Locate the cell with the specified text and output its [X, Y] center coordinate. 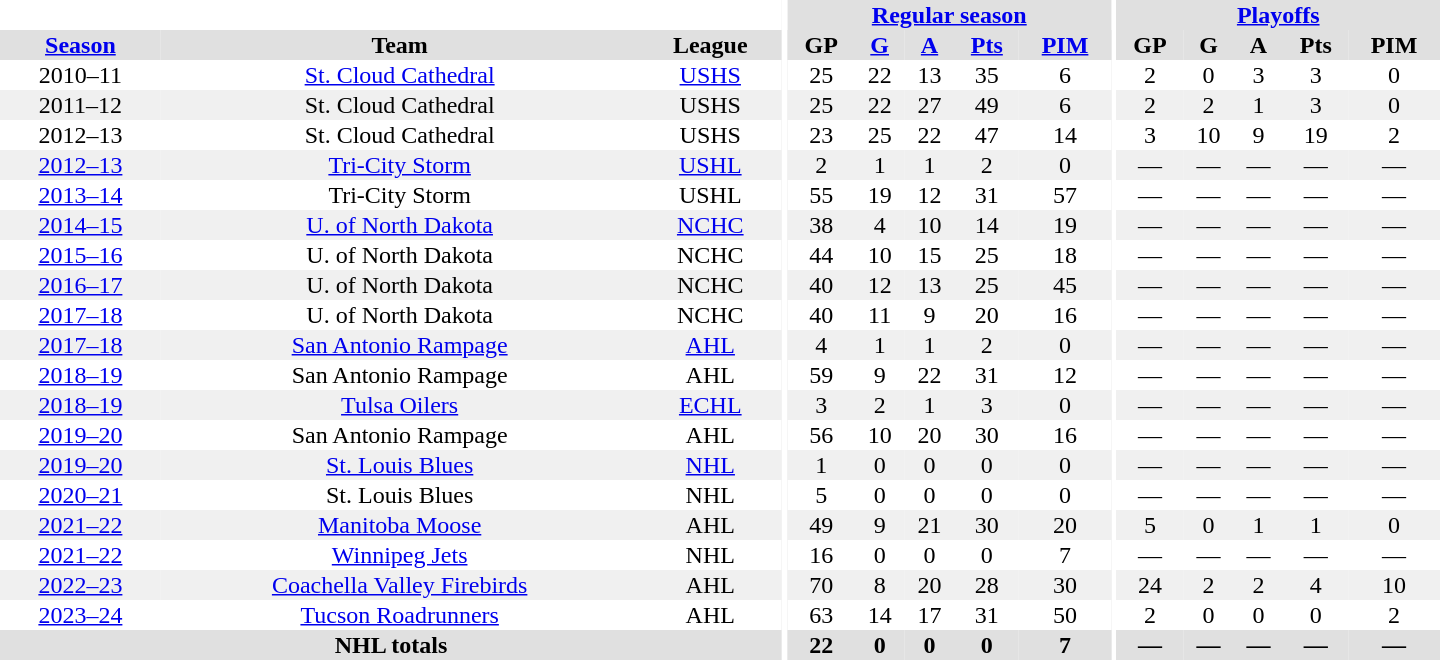
56 [822, 435]
2015–16 [80, 255]
ECHL [711, 405]
NHL totals [391, 645]
2020–21 [80, 495]
2010–11 [80, 75]
45 [1065, 285]
59 [822, 375]
18 [1065, 255]
Winnipeg Jets [400, 555]
2014–15 [80, 225]
47 [986, 135]
League [711, 45]
11 [880, 315]
17 [930, 615]
Team [400, 45]
Season [80, 45]
57 [1065, 195]
24 [1150, 585]
2013–14 [80, 195]
2022–23 [80, 585]
8 [880, 585]
70 [822, 585]
Coachella Valley Firebirds [400, 585]
23 [822, 135]
Manitoba Moose [400, 525]
Tucson Roadrunners [400, 615]
Tulsa Oilers [400, 405]
44 [822, 255]
28 [986, 585]
2016–17 [80, 285]
55 [822, 195]
15 [930, 255]
50 [1065, 615]
2023–24 [80, 615]
21 [930, 525]
Regular season [950, 15]
38 [822, 225]
Playoffs [1278, 15]
35 [986, 75]
2011–12 [80, 105]
63 [822, 615]
27 [930, 105]
